From the cell containing the given text, extract its center point as [x, y] coordinate. 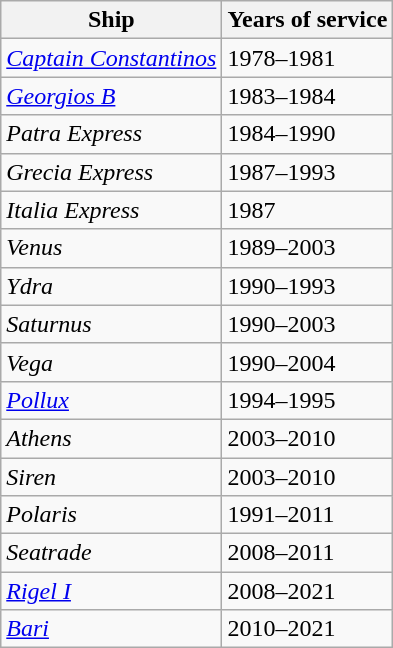
Years of service [308, 20]
Georgios B [112, 96]
Venus [112, 248]
Athens [112, 438]
2008–2021 [308, 591]
1990–1993 [308, 286]
Seatrade [112, 553]
Patra Express [112, 134]
Ship [112, 20]
1978–1981 [308, 58]
1987–1993 [308, 172]
Siren [112, 477]
Polaris [112, 515]
Grecia Express [112, 172]
1990–2003 [308, 324]
1987 [308, 210]
Pollux [112, 400]
Captain Constantinos [112, 58]
1989–2003 [308, 248]
Saturnus [112, 324]
Italia Express [112, 210]
1984–1990 [308, 134]
1983–1984 [308, 96]
2008–2011 [308, 553]
Ydra [112, 286]
Bari [112, 629]
2010–2021 [308, 629]
1991–2011 [308, 515]
1994–1995 [308, 400]
Vega [112, 362]
Rigel I [112, 591]
1990–2004 [308, 362]
